Detect which cell encompasses the target text, then output its [x, y] center coordinate. 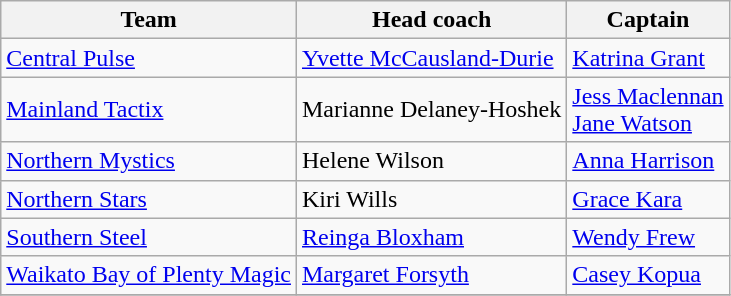
Captain [648, 20]
Head coach [431, 20]
Jess MaclennanJane Watson [648, 110]
Wendy Frew [648, 237]
Central Pulse [149, 58]
Southern Steel [149, 237]
Katrina Grant [648, 58]
Casey Kopua [648, 275]
Kiri Wills [431, 199]
Yvette McCausland-Durie [431, 58]
Mainland Tactix [149, 110]
Northern Stars [149, 199]
Anna Harrison [648, 161]
Margaret Forsyth [431, 275]
Grace Kara [648, 199]
Marianne Delaney-Hoshek [431, 110]
Helene Wilson [431, 161]
Waikato Bay of Plenty Magic [149, 275]
Reinga Bloxham [431, 237]
Northern Mystics [149, 161]
Team [149, 20]
